Determine the (X, Y) coordinate at the center of the cell enclosing the given text.  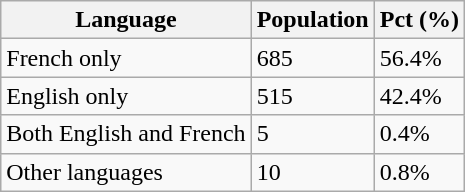
10 (312, 172)
0.8% (419, 172)
0.4% (419, 134)
5 (312, 134)
685 (312, 58)
Other languages (126, 172)
Language (126, 20)
42.4% (419, 96)
French only (126, 58)
Population (312, 20)
56.4% (419, 58)
English only (126, 96)
515 (312, 96)
Both English and French (126, 134)
Pct (%) (419, 20)
